Output the [X, Y] coordinate of the center of the cell containing the given text.  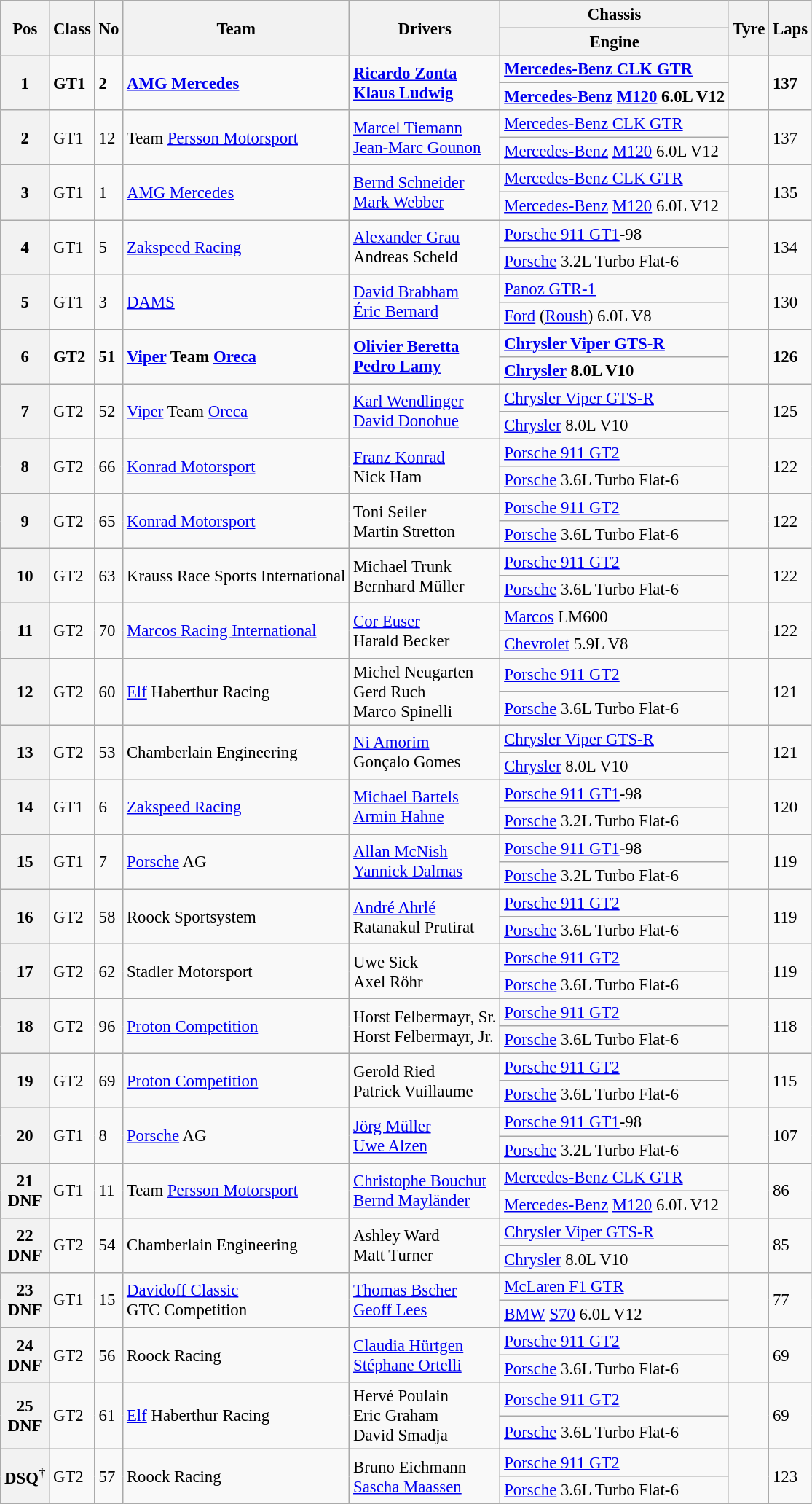
52 [109, 411]
60 [109, 692]
18 [25, 1026]
DSQ† [25, 1476]
58 [109, 917]
Engine [615, 42]
Jörg Müller Uwe Alzen [425, 1135]
Chassis [615, 15]
120 [791, 807]
Hervé Poulain Eric Graham David Smadja [425, 1416]
53 [109, 752]
62 [109, 972]
Chevrolet 5.9L V8 [615, 645]
No [109, 28]
13 [25, 752]
Cor Euser Harald Becker [425, 631]
Drivers [425, 28]
130 [791, 302]
20 [25, 1135]
118 [791, 1026]
Bruno Eichmann Sascha Maassen [425, 1476]
125 [791, 411]
123 [791, 1476]
Franz Konrad Nick Ham [425, 466]
16 [25, 917]
10 [25, 576]
Allan McNish Yannick Dalmas [425, 861]
66 [109, 466]
107 [791, 1135]
Team [236, 28]
17 [25, 972]
Marcos Racing International [236, 631]
Ricardo Zonta Klaus Ludwig [425, 83]
Horst Felbermayr, Sr. Horst Felbermayr, Jr. [425, 1026]
21DNF [25, 1191]
Laps [791, 28]
56 [109, 1355]
Ashley Ward Matt Turner [425, 1245]
96 [109, 1026]
Davidoff Classic GTC Competition [236, 1300]
Michel Neugarten Gerd Ruch Marco Spinelli [425, 692]
Christophe Bouchut Bernd Mayländer [425, 1191]
Krauss Race Sports International [236, 576]
Class [73, 28]
Marcel Tiemann Jean-Marc Gounon [425, 137]
24DNF [25, 1355]
65 [109, 522]
135 [791, 192]
86 [791, 1191]
Bernd Schneider Mark Webber [425, 192]
57 [109, 1476]
McLaren F1 GTR [615, 1287]
23DNF [25, 1300]
54 [109, 1245]
Stadler Motorsport [236, 972]
4 [25, 248]
André Ahrlé Ratanakul Prutirat [425, 917]
Michael Bartels Armin Hahne [425, 807]
9 [25, 522]
14 [25, 807]
70 [109, 631]
Marcos LM600 [615, 617]
77 [791, 1300]
Tyre [749, 28]
134 [791, 248]
DAMS [236, 302]
Ford (Roush) 6.0L V8 [615, 316]
25DNF [25, 1416]
Gerold Ried Patrick Vuillaume [425, 1081]
61 [109, 1416]
Toni Seiler Martin Stretton [425, 522]
Olivier Beretta Pedro Lamy [425, 357]
David Brabham Éric Bernard [425, 302]
51 [109, 357]
Alexander Grau Andreas Scheld [425, 248]
115 [791, 1081]
126 [791, 357]
BMW S70 6.0L V12 [615, 1314]
Pos [25, 28]
Claudia Hürtgen Stéphane Ortelli [425, 1355]
Panoz GTR-1 [615, 289]
Karl Wendlinger David Donohue [425, 411]
22DNF [25, 1245]
Ni Amorim Gonçalo Gomes [425, 752]
85 [791, 1245]
19 [25, 1081]
Michael Trunk Bernhard Müller [425, 576]
Uwe Sick Axel Röhr [425, 972]
Thomas Bscher Geoff Lees [425, 1300]
Roock Sportsystem [236, 917]
63 [109, 576]
